Return the (X, Y) coordinate for the center point of the cell that contains the specified text.  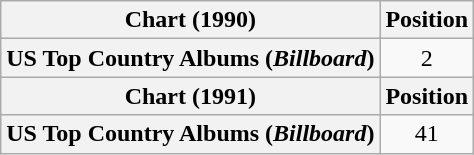
41 (427, 134)
2 (427, 58)
Chart (1990) (190, 20)
Chart (1991) (190, 96)
